Find where the given text appears and provide that cell's center as (x, y) coordinate. 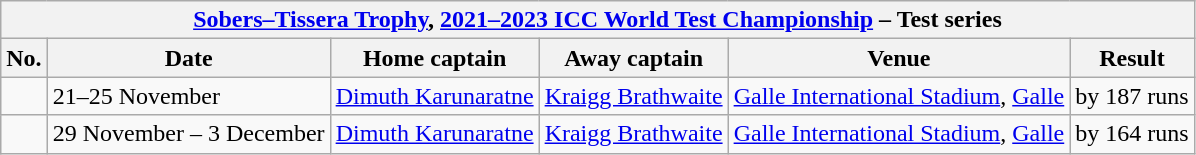
by 164 runs (1132, 134)
Result (1132, 58)
Away captain (634, 58)
21–25 November (188, 96)
No. (24, 58)
Venue (899, 58)
Date (188, 58)
29 November – 3 December (188, 134)
Sobers–Tissera Trophy, 2021–2023 ICC World Test Championship – Test series (598, 20)
by 187 runs (1132, 96)
Home captain (434, 58)
